Extract the (x, y) coordinate from the center of the cell holding the provided text.  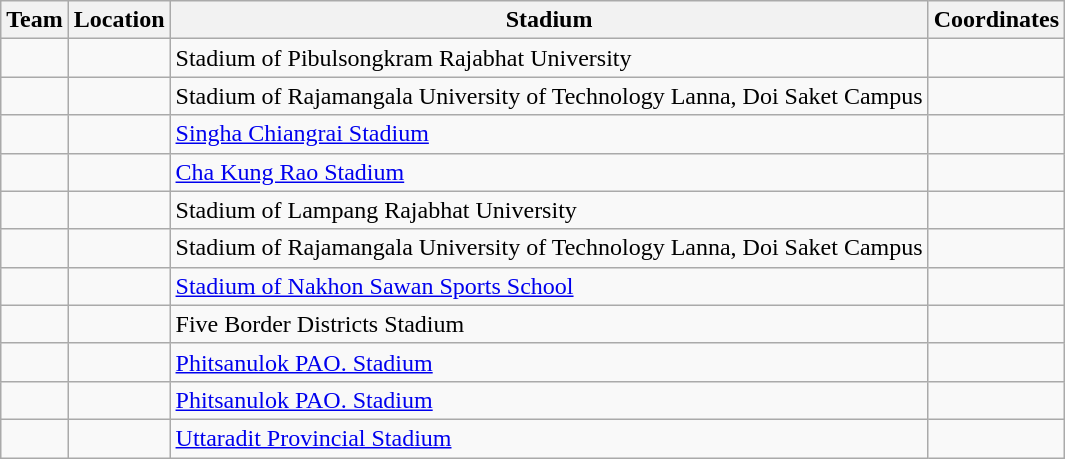
Coordinates (996, 20)
Location (119, 20)
Singha Chiangrai Stadium (549, 134)
Stadium of Pibulsongkram Rajabhat University (549, 58)
Stadium (549, 20)
Team (35, 20)
Stadium of Lampang Rajabhat University (549, 210)
Uttaradit Provincial Stadium (549, 438)
Five Border Districts Stadium (549, 324)
Stadium of Nakhon Sawan Sports School (549, 286)
Cha Kung Rao Stadium (549, 172)
